Return [x, y] of the center of cell containing provided text 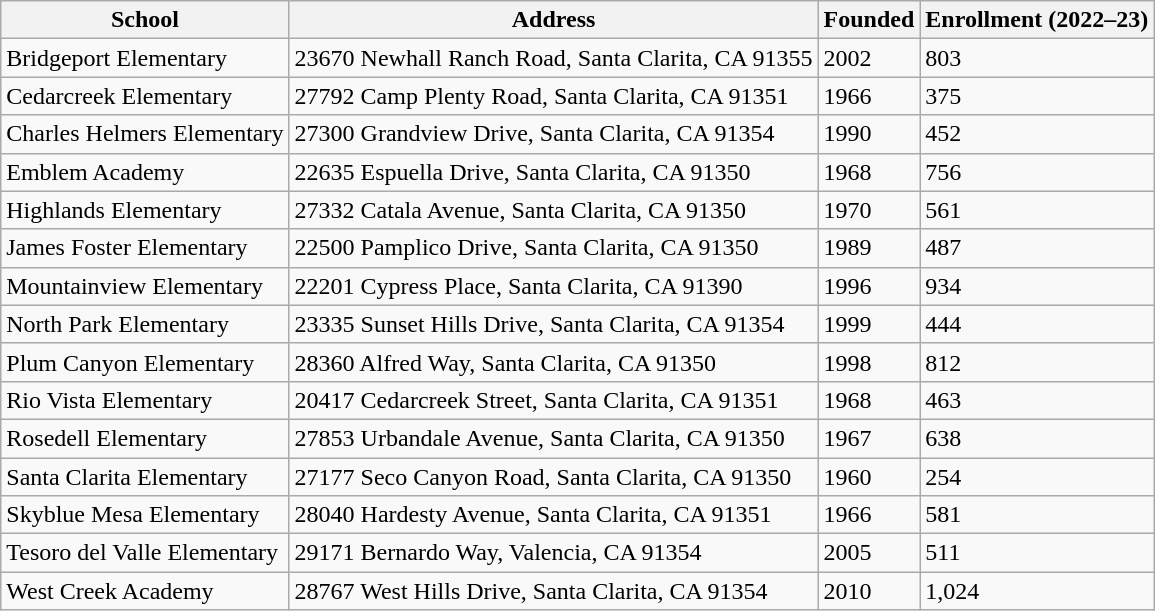
756 [1037, 172]
28040 Hardesty Avenue, Santa Clarita, CA 91351 [554, 515]
1970 [869, 210]
1960 [869, 477]
444 [1037, 324]
23670 Newhall Ranch Road, Santa Clarita, CA 91355 [554, 58]
27332 Catala Avenue, Santa Clarita, CA 91350 [554, 210]
254 [1037, 477]
Rio Vista Elementary [145, 400]
934 [1037, 286]
1990 [869, 134]
452 [1037, 134]
Bridgeport Elementary [145, 58]
2002 [869, 58]
2005 [869, 553]
27300 Grandview Drive, Santa Clarita, CA 91354 [554, 134]
Emblem Academy [145, 172]
463 [1037, 400]
375 [1037, 96]
27177 Seco Canyon Road, Santa Clarita, CA 91350 [554, 477]
23335 Sunset Hills Drive, Santa Clarita, CA 91354 [554, 324]
22201 Cypress Place, Santa Clarita, CA 91390 [554, 286]
581 [1037, 515]
Cedarcreek Elementary [145, 96]
Highlands Elementary [145, 210]
Santa Clarita Elementary [145, 477]
22500 Pamplico Drive, Santa Clarita, CA 91350 [554, 248]
1998 [869, 362]
28767 West Hills Drive, Santa Clarita, CA 91354 [554, 591]
Enrollment (2022–23) [1037, 20]
Address [554, 20]
487 [1037, 248]
Founded [869, 20]
Charles Helmers Elementary [145, 134]
Mountainview Elementary [145, 286]
1967 [869, 438]
22635 Espuella Drive, Santa Clarita, CA 91350 [554, 172]
Rosedell Elementary [145, 438]
27792 Camp Plenty Road, Santa Clarita, CA 91351 [554, 96]
20417 Cedarcreek Street, Santa Clarita, CA 91351 [554, 400]
27853 Urbandale Avenue, Santa Clarita, CA 91350 [554, 438]
1999 [869, 324]
511 [1037, 553]
1996 [869, 286]
638 [1037, 438]
2010 [869, 591]
561 [1037, 210]
803 [1037, 58]
29171 Bernardo Way, Valencia, CA 91354 [554, 553]
1989 [869, 248]
North Park Elementary [145, 324]
School [145, 20]
Plum Canyon Elementary [145, 362]
Skyblue Mesa Elementary [145, 515]
1,024 [1037, 591]
28360 Alfred Way, Santa Clarita, CA 91350 [554, 362]
James Foster Elementary [145, 248]
Tesoro del Valle Elementary [145, 553]
812 [1037, 362]
West Creek Academy [145, 591]
